Identify which cell holds the provided text, then report its [x, y] central coordinate. 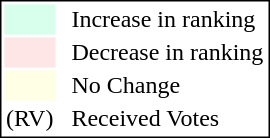
(RV) [29, 119]
Increase in ranking [168, 19]
Received Votes [168, 119]
No Change [168, 85]
Decrease in ranking [168, 53]
